Provide the [X, Y] coordinate of the cell's center where the given text is located.  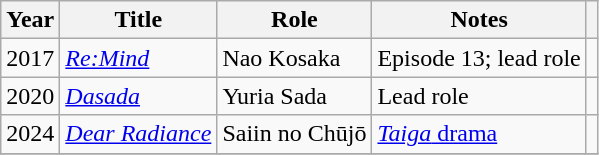
Yuria Sada [294, 96]
Re:Mind [138, 58]
Title [138, 20]
Nao Kosaka [294, 58]
Dasada [138, 96]
Notes [479, 20]
2024 [30, 134]
Saiin no Chūjō [294, 134]
Episode 13; lead role [479, 58]
Year [30, 20]
Role [294, 20]
2020 [30, 96]
Lead role [479, 96]
Taiga drama [479, 134]
2017 [30, 58]
Dear Radiance [138, 134]
